Return [x, y] of the center of cell containing provided text 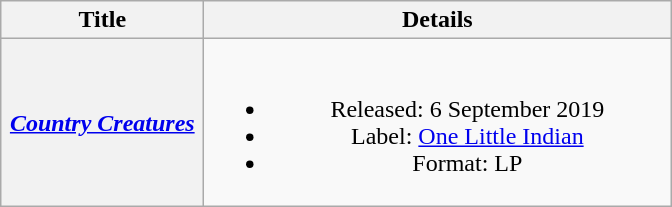
Country Creatures [102, 122]
Title [102, 20]
Released: 6 September 2019Label: One Little IndianFormat: LP [438, 122]
Details [438, 20]
